For the text-containing cell, return its midpoint in [X, Y] coordinate format. 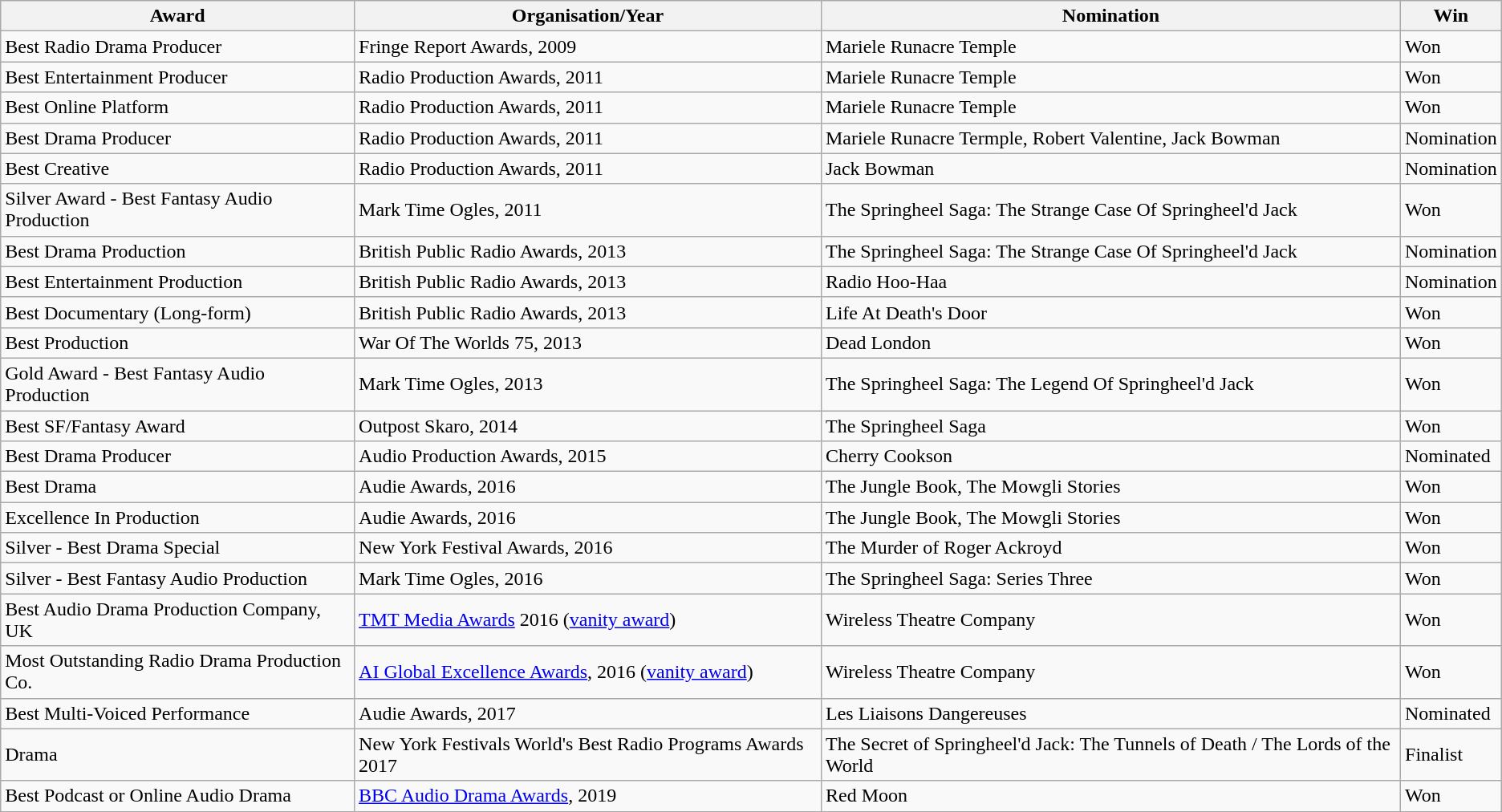
The Springheel Saga: The Legend Of Springheel'd Jack [1110, 384]
AI Global Excellence Awards, 2016 (vanity award) [588, 672]
Mariele Runacre Termple, Robert Valentine, Jack Bowman [1110, 138]
Les Liaisons Dangereuses [1110, 713]
Mark Time Ogles, 2016 [588, 579]
The Secret of Springheel'd Jack: The Tunnels of Death / The Lords of the World [1110, 754]
Best Documentary (Long-form) [178, 312]
Mark Time Ogles, 2011 [588, 210]
Best Podcast or Online Audio Drama [178, 796]
Finalist [1451, 754]
Jack Bowman [1110, 168]
Audie Awards, 2017 [588, 713]
The Murder of Roger Ackroyd [1110, 548]
Drama [178, 754]
Best Audio Drama Production Company, UK [178, 619]
Dead London [1110, 343]
New York Festivals World's Best Radio Programs Awards 2017 [588, 754]
Silver Award - Best Fantasy Audio Production [178, 210]
Excellence In Production [178, 518]
Cherry Cookson [1110, 457]
The Springheel Saga: Series Three [1110, 579]
War Of The Worlds 75, 2013 [588, 343]
Audio Production Awards, 2015 [588, 457]
BBC Audio Drama Awards, 2019 [588, 796]
Best Radio Drama Producer [178, 47]
Best Entertainment Production [178, 282]
Best Multi-Voiced Performance [178, 713]
Best SF/Fantasy Award [178, 426]
Mark Time Ogles, 2013 [588, 384]
Best Production [178, 343]
Best Creative [178, 168]
Award [178, 16]
The Springheel Saga [1110, 426]
Outpost Skaro, 2014 [588, 426]
Best Drama [178, 487]
Best Drama Production [178, 251]
Red Moon [1110, 796]
Life At Death's Door [1110, 312]
Gold Award - Best Fantasy Audio Production [178, 384]
New York Festival Awards, 2016 [588, 548]
Most Outstanding Radio Drama Production Co. [178, 672]
Radio Hoo-Haa [1110, 282]
Best Entertainment Producer [178, 77]
Silver - Best Drama Special [178, 548]
Fringe Report Awards, 2009 [588, 47]
Best Online Platform [178, 108]
TMT Media Awards 2016 (vanity award) [588, 619]
Organisation/Year [588, 16]
Win [1451, 16]
Silver - Best Fantasy Audio Production [178, 579]
